Capture the cell that displays the provided text and extract its (x, y) central coordinate. 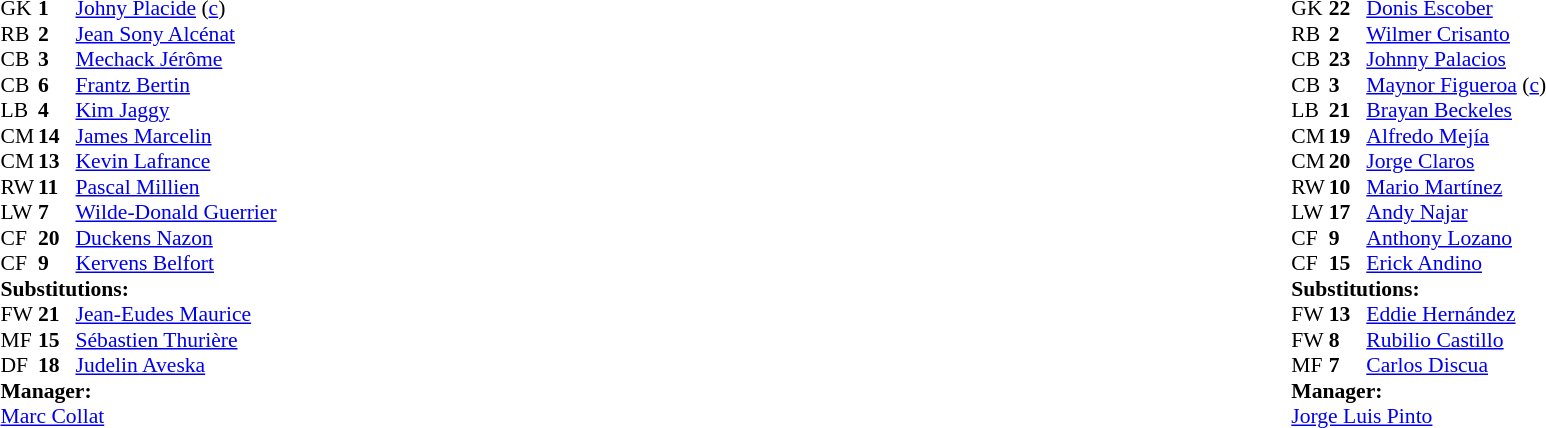
Brayan Beckeles (1456, 111)
Carlos Discua (1456, 365)
Anthony Lozano (1456, 238)
Erick Andino (1456, 263)
10 (1348, 187)
Rubilio Castillo (1456, 340)
Judelin Aveska (176, 365)
Alfredo Mejía (1456, 136)
Mario Martínez (1456, 187)
4 (57, 111)
Wilmer Crisanto (1456, 34)
14 (57, 136)
Frantz Bertin (176, 85)
18 (57, 365)
11 (57, 187)
Johnny Palacios (1456, 59)
Pascal Millien (176, 187)
Wilde-Donald Guerrier (176, 213)
17 (1348, 213)
Duckens Nazon (176, 238)
James Marcelin (176, 136)
23 (1348, 59)
Sébastien Thurière (176, 340)
Maynor Figueroa (c) (1456, 85)
Kim Jaggy (176, 111)
Jean-Eudes Maurice (176, 315)
Jean Sony Alcénat (176, 34)
8 (1348, 340)
DF (19, 365)
Mechack Jérôme (176, 59)
Andy Najar (1456, 213)
Kevin Lafrance (176, 161)
6 (57, 85)
19 (1348, 136)
Jorge Claros (1456, 161)
Eddie Hernández (1456, 315)
Kervens Belfort (176, 263)
